For the text-containing cell, return its midpoint in (x, y) coordinate format. 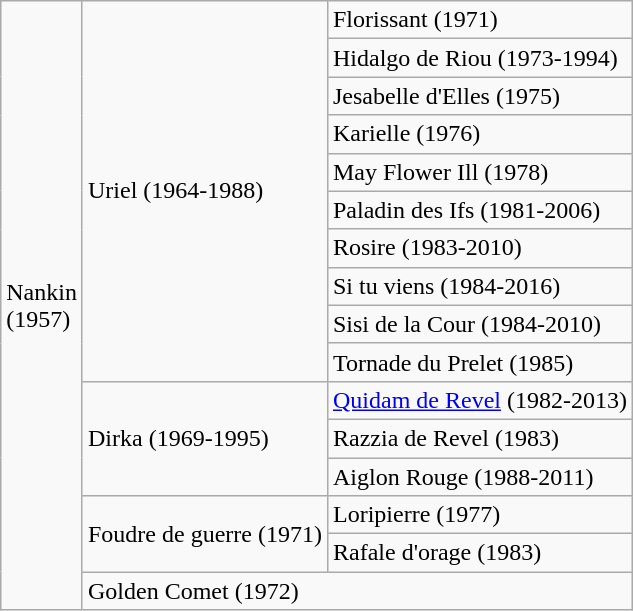
Quidam de Revel (1982-2013) (480, 400)
Loripierre (1977) (480, 515)
Razzia de Revel (1983) (480, 438)
Jesabelle d'Elles (1975) (480, 96)
Uriel (1964-1988) (204, 192)
Tornade du Prelet (1985) (480, 362)
May Flower Ill (1978) (480, 172)
Si tu viens (1984-2016) (480, 286)
Nankin(1957) (42, 306)
Foudre de guerre (1971) (204, 534)
Sisi de la Cour (1984-2010) (480, 324)
Rosire (1983-2010) (480, 248)
Rafale d'orage (1983) (480, 553)
Karielle (1976) (480, 134)
Golden Comet (1972) (357, 591)
Florissant (1971) (480, 20)
Hidalgo de Riou (1973-1994) (480, 58)
Aiglon Rouge (1988-2011) (480, 477)
Dirka (1969-1995) (204, 438)
Paladin des Ifs (1981-2006) (480, 210)
